Extract the (X, Y) coordinate from the center of the cell holding the provided text.  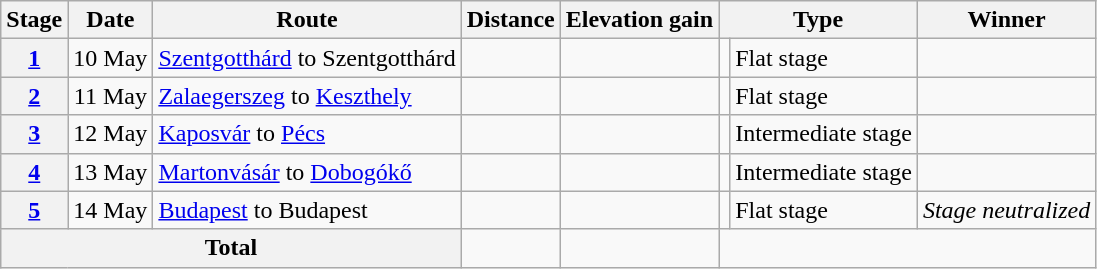
Type (818, 20)
14 May (110, 210)
3 (34, 134)
10 May (110, 58)
1 (34, 58)
5 (34, 210)
Total (231, 248)
Zalaegerszeg to Keszthely (307, 96)
Winner (1006, 20)
Martonvásár to Dobogókő (307, 172)
Budapest to Budapest (307, 210)
12 May (110, 134)
Kaposvár to Pécs (307, 134)
Distance (510, 20)
Elevation gain (639, 20)
13 May (110, 172)
2 (34, 96)
Date (110, 20)
Route (307, 20)
Stage neutralized (1006, 210)
11 May (110, 96)
4 (34, 172)
Stage (34, 20)
Szentgotthárd to Szentgotthárd (307, 58)
